Locate the cell with the specified text and output its (x, y) center coordinate. 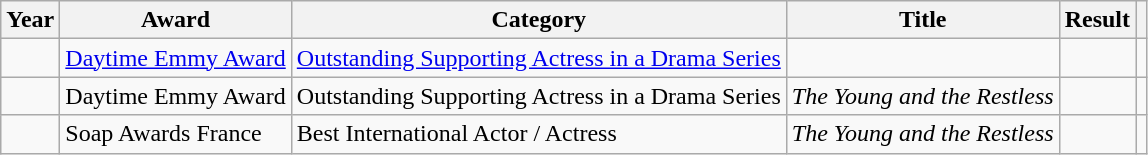
Year (30, 20)
Title (922, 20)
Award (176, 20)
Best International Actor / Actress (538, 134)
Category (538, 20)
Result (1097, 20)
Soap Awards France (176, 134)
